Return the [X, Y] coordinate for the center point of the cell that contains the specified text.  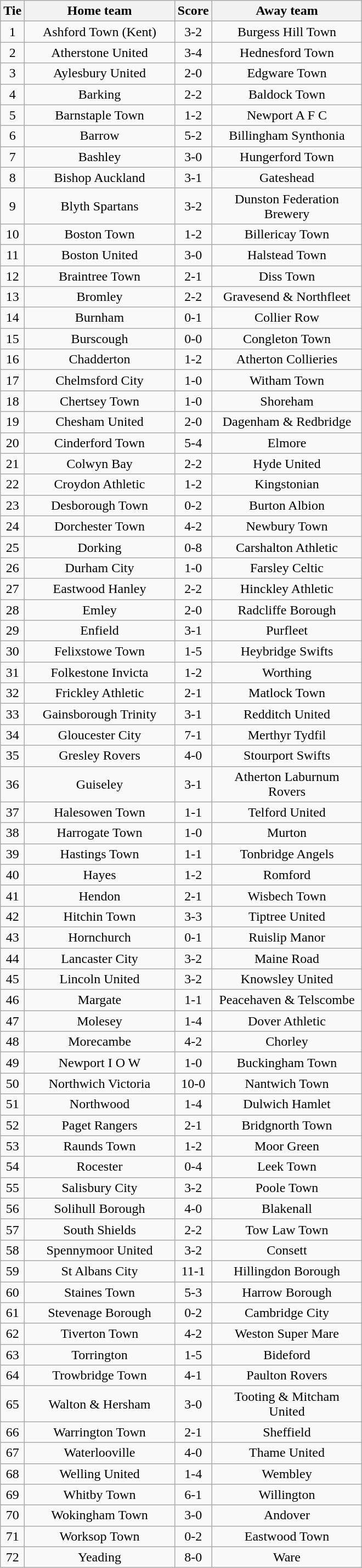
Rocester [100, 1167]
Dagenham & Redbridge [287, 422]
Consett [287, 1250]
Paulton Rovers [287, 1376]
Away team [287, 11]
Tow Law Town [287, 1229]
66 [13, 1432]
Aylesbury United [100, 73]
6-1 [193, 1495]
71 [13, 1536]
50 [13, 1084]
Halesowen Town [100, 812]
Burgess Hill Town [287, 32]
Diss Town [287, 276]
Solihull Borough [100, 1208]
Durham City [100, 568]
11 [13, 255]
23 [13, 505]
7-1 [193, 735]
Margate [100, 1000]
Chelmsford City [100, 380]
4 [13, 94]
0-0 [193, 339]
15 [13, 339]
Atherton Laburnum Rovers [287, 784]
Kingstonian [287, 484]
8 [13, 178]
7 [13, 157]
Witham Town [287, 380]
63 [13, 1355]
Gloucester City [100, 735]
33 [13, 714]
Buckingham Town [287, 1063]
36 [13, 784]
Billericay Town [287, 234]
Newport A F C [287, 115]
Purfleet [287, 631]
Chertsey Town [100, 401]
Ruislip Manor [287, 937]
44 [13, 959]
Chadderton [100, 360]
47 [13, 1021]
Worthing [287, 672]
Farsley Celtic [287, 568]
48 [13, 1042]
4-1 [193, 1376]
Hitchin Town [100, 916]
Hyde United [287, 464]
41 [13, 896]
14 [13, 318]
Bromley [100, 297]
Weston Super Mare [287, 1334]
Redditch United [287, 714]
Croydon Athletic [100, 484]
Bridgnorth Town [287, 1125]
Chesham United [100, 422]
67 [13, 1453]
60 [13, 1292]
21 [13, 464]
5-2 [193, 136]
3-4 [193, 53]
Peacehaven & Telscombe [287, 1000]
Blakenall [287, 1208]
10 [13, 234]
52 [13, 1125]
Walton & Hersham [100, 1404]
40 [13, 875]
Dover Athletic [287, 1021]
Home team [100, 11]
Elmore [287, 443]
9 [13, 206]
18 [13, 401]
Folkestone Invicta [100, 672]
55 [13, 1188]
Boston Town [100, 234]
0-4 [193, 1167]
Atherton Collieries [287, 360]
Northwich Victoria [100, 1084]
Whitby Town [100, 1495]
Paget Rangers [100, 1125]
Newport I O W [100, 1063]
Hendon [100, 896]
Waterlooville [100, 1453]
11-1 [193, 1271]
Thame United [287, 1453]
51 [13, 1104]
Romford [287, 875]
30 [13, 652]
12 [13, 276]
Halstead Town [287, 255]
Northwood [100, 1104]
20 [13, 443]
17 [13, 380]
58 [13, 1250]
5 [13, 115]
22 [13, 484]
Gateshead [287, 178]
Newbury Town [287, 526]
Moor Green [287, 1146]
Andover [287, 1515]
Bishop Auckland [100, 178]
Hornchurch [100, 937]
Stevenage Borough [100, 1313]
Billingham Synthonia [287, 136]
Edgware Town [287, 73]
25 [13, 547]
Wokingham Town [100, 1515]
Radcliffe Borough [287, 610]
Molesey [100, 1021]
Lincoln United [100, 979]
32 [13, 693]
Tie [13, 11]
16 [13, 360]
65 [13, 1404]
Hillingdon Borough [287, 1271]
Score [193, 11]
6 [13, 136]
Trowbridge Town [100, 1376]
Welling United [100, 1474]
26 [13, 568]
34 [13, 735]
Nantwich Town [287, 1084]
Merthyr Tydfil [287, 735]
Dunston Federation Brewery [287, 206]
Gainsborough Trinity [100, 714]
28 [13, 610]
Leek Town [287, 1167]
43 [13, 937]
Stourport Swifts [287, 756]
Spennymoor United [100, 1250]
Worksop Town [100, 1536]
Dorking [100, 547]
Eastwood Hanley [100, 589]
Yeading [100, 1557]
70 [13, 1515]
39 [13, 854]
Felixstowe Town [100, 652]
59 [13, 1271]
Raunds Town [100, 1146]
45 [13, 979]
Blyth Spartans [100, 206]
64 [13, 1376]
Staines Town [100, 1292]
Tooting & Mitcham United [287, 1404]
61 [13, 1313]
Congleton Town [287, 339]
Emley [100, 610]
Harrogate Town [100, 833]
Hungerford Town [287, 157]
29 [13, 631]
Braintree Town [100, 276]
Maine Road [287, 959]
54 [13, 1167]
Dulwich Hamlet [287, 1104]
68 [13, 1474]
27 [13, 589]
31 [13, 672]
Wembley [287, 1474]
8-0 [193, 1557]
72 [13, 1557]
Collier Row [287, 318]
Burnham [100, 318]
Cambridge City [287, 1313]
Burscough [100, 339]
South Shields [100, 1229]
0-8 [193, 547]
Matlock Town [287, 693]
5-4 [193, 443]
Morecambe [100, 1042]
Tonbridge Angels [287, 854]
Torrington [100, 1355]
Cinderford Town [100, 443]
3-3 [193, 916]
Dorchester Town [100, 526]
42 [13, 916]
Ware [287, 1557]
56 [13, 1208]
Lancaster City [100, 959]
24 [13, 526]
Barnstaple Town [100, 115]
Wisbech Town [287, 896]
13 [13, 297]
Hastings Town [100, 854]
5-3 [193, 1292]
Willington [287, 1495]
Enfield [100, 631]
Heybridge Swifts [287, 652]
57 [13, 1229]
Desborough Town [100, 505]
37 [13, 812]
Guiseley [100, 784]
Knowsley United [287, 979]
Eastwood Town [287, 1536]
46 [13, 1000]
Warrington Town [100, 1432]
Tiptree United [287, 916]
35 [13, 756]
49 [13, 1063]
53 [13, 1146]
Ashford Town (Kent) [100, 32]
1 [13, 32]
Salisbury City [100, 1188]
Tiverton Town [100, 1334]
Barrow [100, 136]
Baldock Town [287, 94]
Boston United [100, 255]
Frickley Athletic [100, 693]
Bashley [100, 157]
Telford United [287, 812]
69 [13, 1495]
10-0 [193, 1084]
Shoreham [287, 401]
62 [13, 1334]
Carshalton Athletic [287, 547]
Hayes [100, 875]
Chorley [287, 1042]
Hednesford Town [287, 53]
19 [13, 422]
Burton Albion [287, 505]
2 [13, 53]
Harrow Borough [287, 1292]
Atherstone United [100, 53]
Sheffield [287, 1432]
Gresley Rovers [100, 756]
Murton [287, 833]
St Albans City [100, 1271]
Hinckley Athletic [287, 589]
Poole Town [287, 1188]
Colwyn Bay [100, 464]
Bideford [287, 1355]
38 [13, 833]
3 [13, 73]
Gravesend & Northfleet [287, 297]
Barking [100, 94]
